Search for the cell housing the specified text and yield its [x, y] center coordinate. 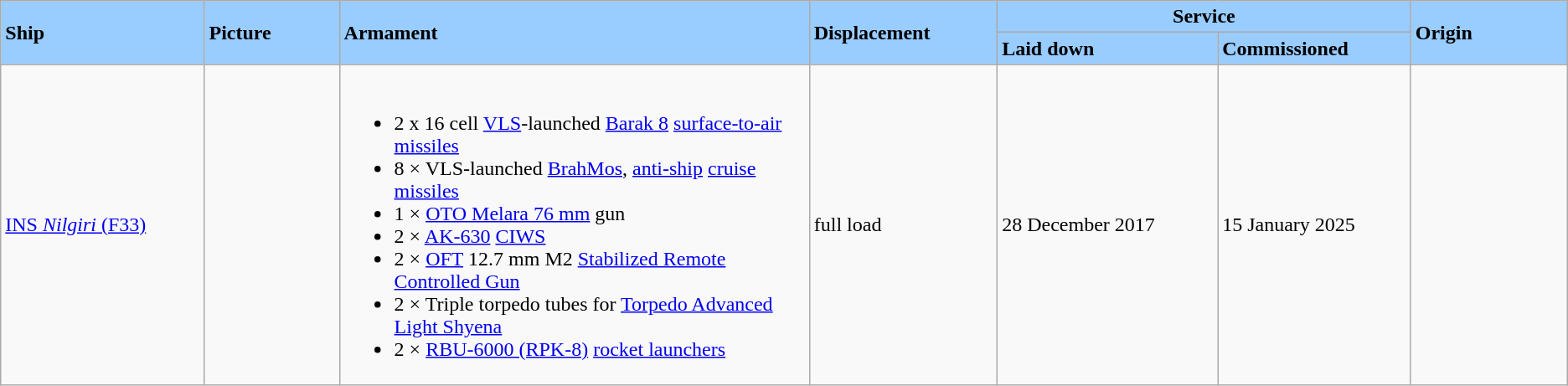
Origin [1489, 33]
Armament [575, 33]
Commissioned [1315, 49]
INS Nilgiri (F33) [102, 224]
Ship [102, 33]
Displacement [903, 33]
Laid down [1107, 49]
28 December 2017 [1107, 224]
15 January 2025 [1315, 224]
Picture [271, 33]
full load [903, 224]
Service [1204, 17]
